Scan for the cell matching the given text and deliver its [X, Y] coordinate at center. 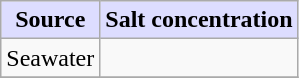
Salt concentration [199, 20]
Seawater [50, 58]
Source [50, 20]
